Identify which cell holds the provided text, then report its (x, y) central coordinate. 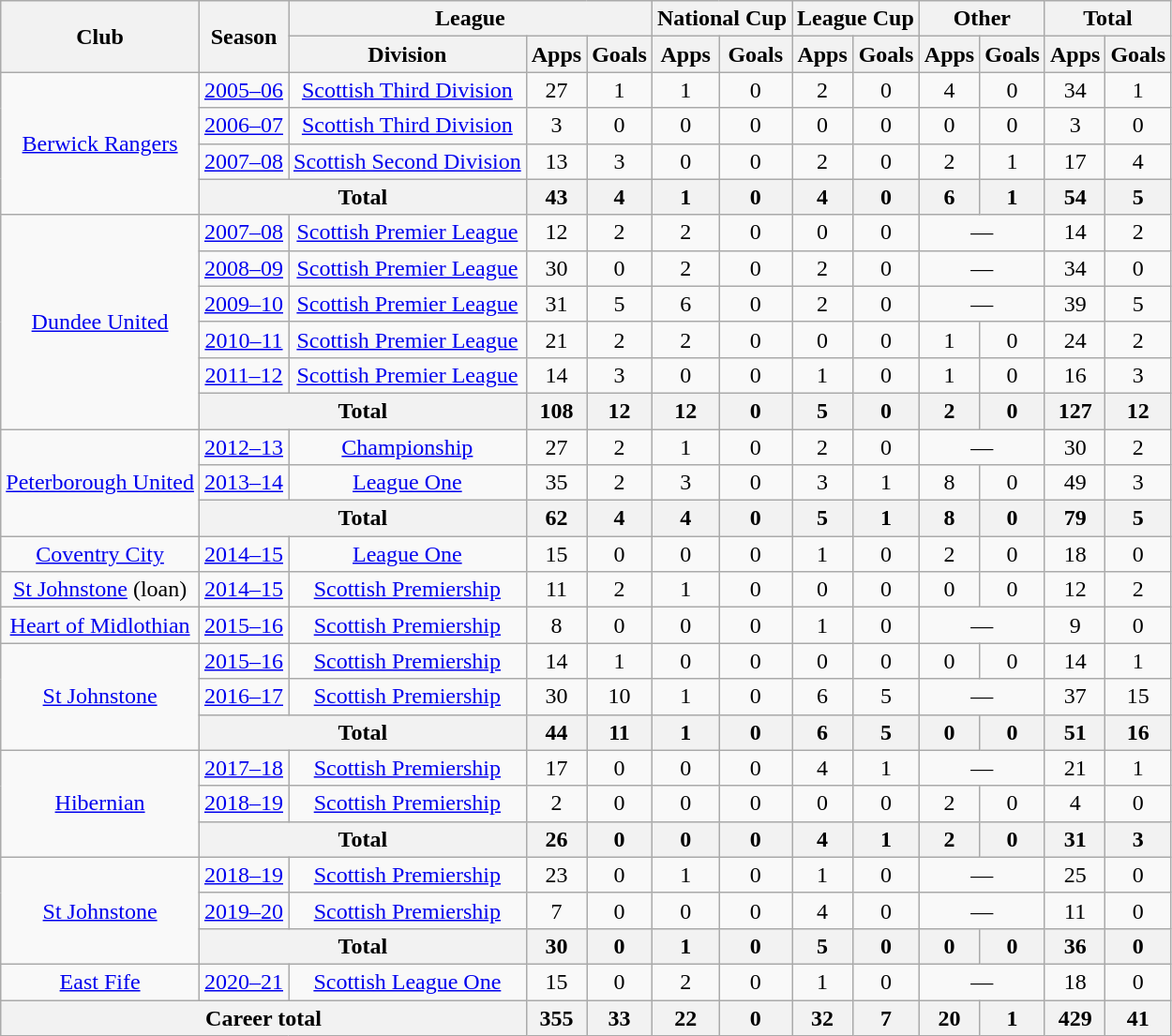
49 (1074, 483)
2012–13 (244, 447)
2011–12 (244, 375)
2017–18 (244, 768)
2013–14 (244, 483)
Scottish League One (408, 982)
2009–10 (244, 304)
League Cup (856, 19)
24 (1074, 339)
32 (823, 1017)
2016–17 (244, 697)
36 (1074, 946)
Dundee United (100, 322)
20 (949, 1017)
62 (556, 518)
39 (1074, 304)
St Johnstone (loan) (100, 590)
2008–09 (244, 268)
Season (244, 37)
9 (1074, 625)
79 (1074, 518)
Other (982, 19)
44 (556, 732)
108 (556, 411)
54 (1074, 197)
Coventry City (100, 554)
25 (1074, 875)
429 (1074, 1017)
43 (556, 197)
2010–11 (244, 339)
2019–20 (244, 910)
Career total (263, 1017)
10 (620, 697)
51 (1074, 732)
35 (556, 483)
33 (620, 1017)
26 (556, 839)
Championship (408, 447)
National Cup (722, 19)
Berwick Rangers (100, 143)
41 (1138, 1017)
Division (408, 54)
Peterborough United (100, 483)
355 (556, 1017)
23 (556, 875)
2006–07 (244, 126)
Heart of Midlothian (100, 625)
37 (1074, 697)
League (471, 19)
127 (1074, 411)
East Fife (100, 982)
Hibernian (100, 803)
13 (556, 161)
Club (100, 37)
22 (685, 1017)
Scottish Second Division (408, 161)
2005–06 (244, 90)
2020–21 (244, 982)
